Extract the (x, y) coordinate from the center of the cell holding the provided text.  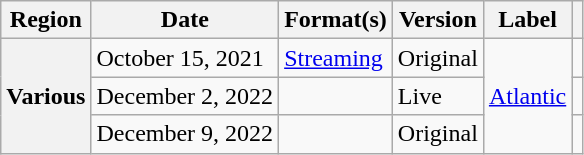
Version (438, 20)
Streaming (336, 58)
Label (527, 20)
Atlantic (527, 96)
Live (438, 96)
Date (185, 20)
Various (46, 96)
Format(s) (336, 20)
October 15, 2021 (185, 58)
Region (46, 20)
December 2, 2022 (185, 96)
December 9, 2022 (185, 134)
